Scan for the cell matching the given text and deliver its [X, Y] coordinate at center. 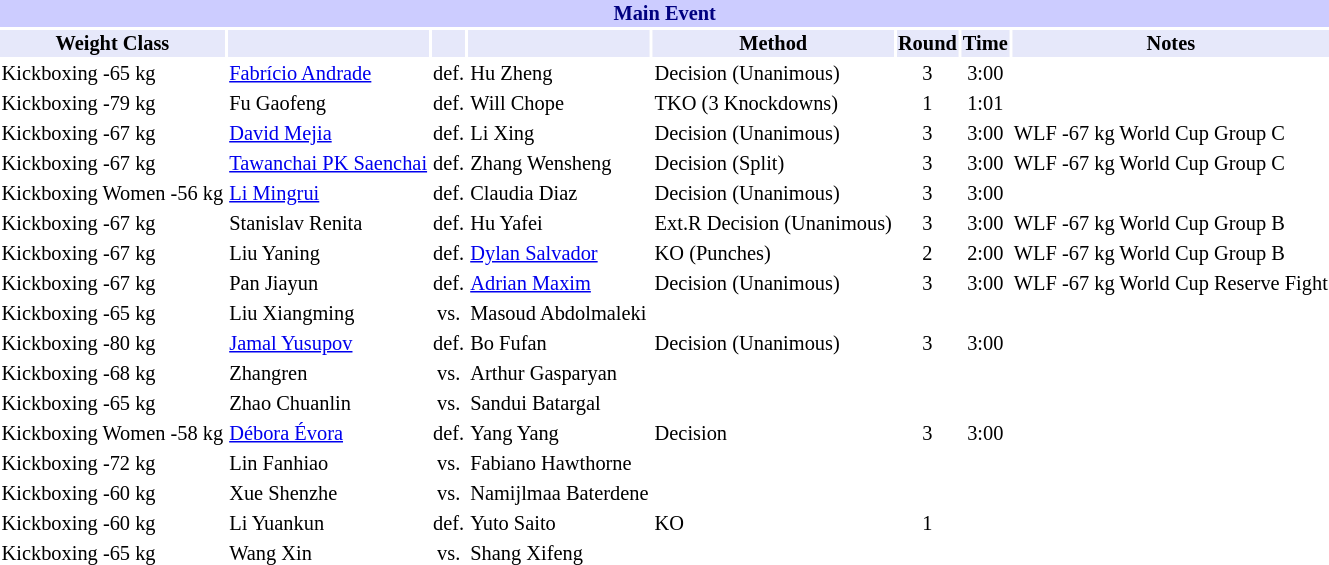
Sandui Batargal [560, 404]
Arthur Gasparyan [560, 374]
Débora Évora [328, 434]
Hu Yafei [560, 224]
Tawanchai PK Saenchai [328, 164]
Yuto Saito [560, 524]
Kickboxing -72 kg [112, 464]
Decision (Split) [773, 164]
Yang Yang [560, 434]
KO (Punches) [773, 254]
Kickboxing -68 kg [112, 374]
Zhao Chuanlin [328, 404]
WLF -67 kg World Cup Reserve Fight [1170, 284]
2 [927, 254]
Adrian Maxim [560, 284]
Dylan Salvador [560, 254]
Jamal Yusupov [328, 344]
Kickboxing -79 kg [112, 104]
Lin Fanhiao [328, 464]
Li Xing [560, 134]
Will Chope [560, 104]
Zhang Wensheng [560, 164]
Xue Shenzhe [328, 494]
Stanislav Renita [328, 224]
Main Event [664, 14]
Method [773, 44]
Bo Fufan [560, 344]
Li Yuankun [328, 524]
Kickboxing Women -56 kg [112, 194]
Weight Class [112, 44]
Pan Jiayun [328, 284]
Claudia Diaz [560, 194]
1:01 [985, 104]
Time [985, 44]
Hu Zheng [560, 74]
Round [927, 44]
Ext.R Decision (Unanimous) [773, 224]
Decision [773, 434]
Li Mingrui [328, 194]
KO [773, 524]
Kickboxing -80 kg [112, 344]
Kickboxing Women -58 kg [112, 434]
Zhangren [328, 374]
TKO (3 Knockdowns) [773, 104]
2:00 [985, 254]
Notes [1170, 44]
Fu Gaofeng [328, 104]
Fabiano Hawthorne [560, 464]
Masoud Abdolmaleki [560, 314]
David Mejia [328, 134]
Liu Yaning [328, 254]
Liu Xiangming [328, 314]
Namijlmaa Baterdene [560, 494]
Fabrício Andrade [328, 74]
